Pinpoint the cell where the given text exists, returning its [x, y] midpoint coordinate. 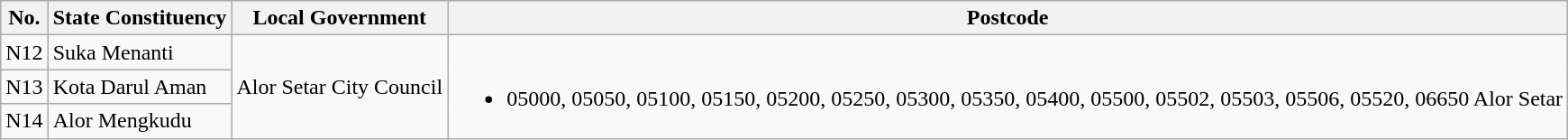
No. [24, 18]
N13 [24, 87]
Postcode [1007, 18]
N14 [24, 121]
05000, 05050, 05100, 05150, 05200, 05250, 05300, 05350, 05400, 05500, 05502, 05503, 05506, 05520, 06650 Alor Setar [1007, 87]
Kota Darul Aman [140, 87]
N12 [24, 52]
Alor Mengkudu [140, 121]
Local Government [340, 18]
State Constituency [140, 18]
Alor Setar City Council [340, 87]
Suka Menanti [140, 52]
